Extract the (X, Y) coordinate from the center of the cell holding the provided text.  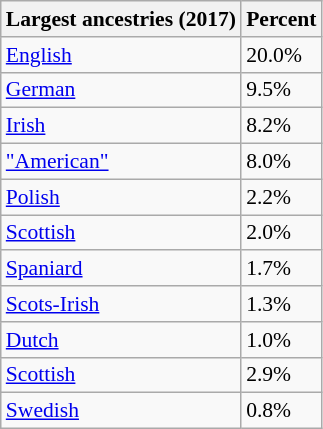
8.0% (281, 162)
Dutch (121, 340)
8.2% (281, 126)
2.0% (281, 233)
2.2% (281, 197)
English (121, 55)
Polish (121, 197)
Largest ancestries (2017) (121, 19)
Percent (281, 19)
Scots-Irish (121, 304)
1.3% (281, 304)
Irish (121, 126)
Spaniard (121, 269)
0.8% (281, 411)
"American" (121, 162)
2.9% (281, 375)
German (121, 90)
1.0% (281, 340)
1.7% (281, 269)
20.0% (281, 55)
Swedish (121, 411)
9.5% (281, 90)
